Identify which cell holds the provided text, then report its (X, Y) central coordinate. 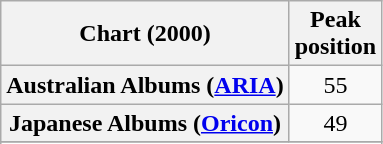
Peakposition (335, 34)
Japanese Albums (Oricon) (145, 123)
Australian Albums (ARIA) (145, 85)
49 (335, 123)
55 (335, 85)
Chart (2000) (145, 34)
